Identify which cell holds the provided text, then report its [x, y] central coordinate. 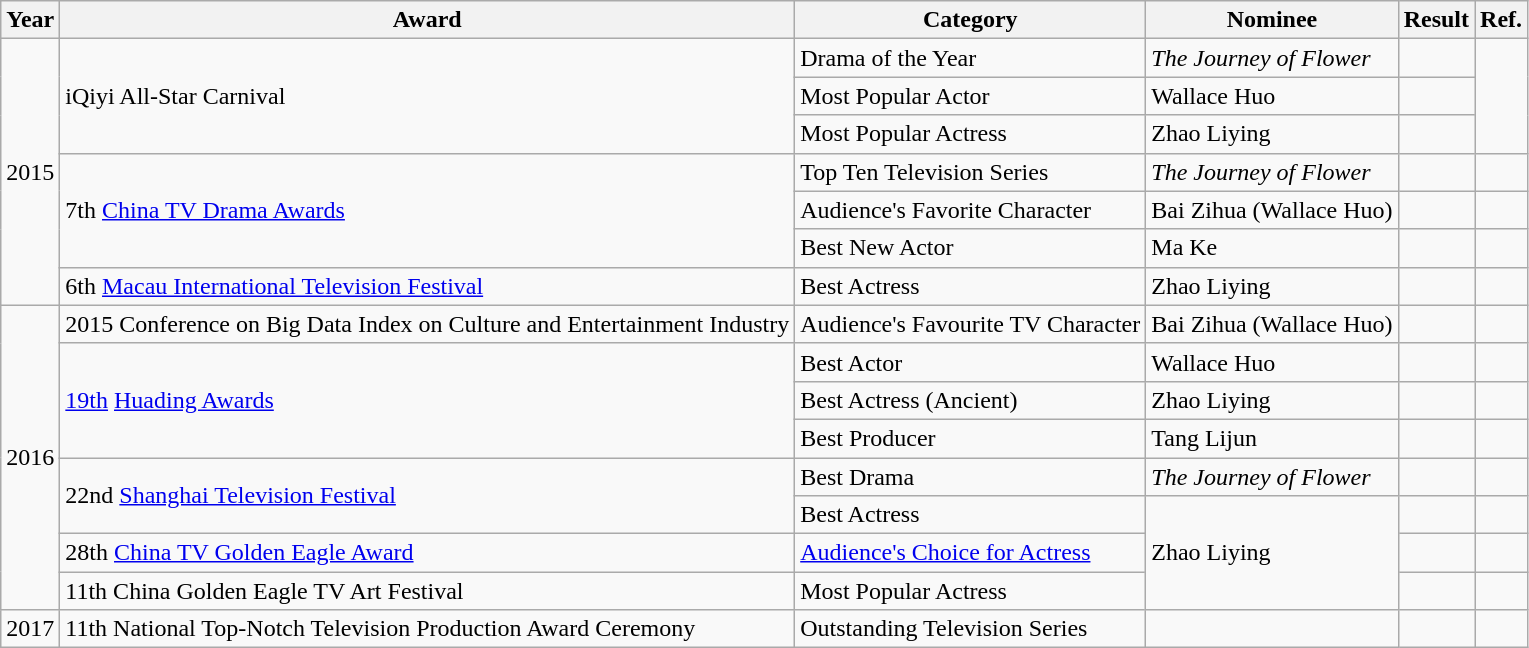
Category [970, 20]
22nd Shanghai Television Festival [428, 496]
2015 Conference on Big Data Index on Culture and Entertainment Industry [428, 324]
19th Huading Awards [428, 400]
iQiyi All-Star Carnival [428, 96]
28th China TV Golden Eagle Award [428, 553]
Best Drama [970, 477]
Audience's Favourite TV Character [970, 324]
Best Actress (Ancient) [970, 400]
Best Producer [970, 438]
Audience's Favorite Character [970, 210]
2017 [30, 629]
Tang Lijun [1272, 438]
Year [30, 20]
Audience's Choice for Actress [970, 553]
Top Ten Television Series [970, 172]
11th China Golden Eagle TV Art Festival [428, 591]
Outstanding Television Series [970, 629]
Ref. [1502, 20]
Result [1436, 20]
Award [428, 20]
6th Macau International Television Festival [428, 286]
2016 [30, 457]
Drama of the Year [970, 58]
Best Actor [970, 362]
Most Popular Actor [970, 96]
Nominee [1272, 20]
2015 [30, 172]
Ma Ke [1272, 248]
7th China TV Drama Awards [428, 210]
11th National Top-Notch Television Production Award Ceremony [428, 629]
Best New Actor [970, 248]
